Find where the given text appears and provide that cell's center as [x, y] coordinate. 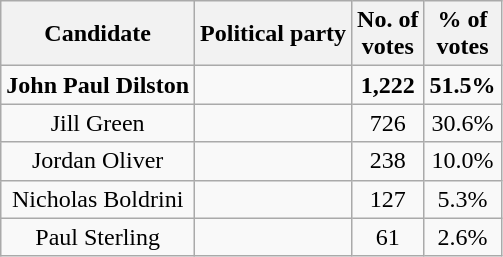
51.5% [462, 85]
238 [388, 161]
Jill Green [98, 123]
726 [388, 123]
5.3% [462, 199]
Political party [274, 34]
10.0% [462, 161]
2.6% [462, 237]
127 [388, 199]
Paul Sterling [98, 237]
Nicholas Boldrini [98, 199]
% ofvotes [462, 34]
1,222 [388, 85]
61 [388, 237]
John Paul Dilston [98, 85]
30.6% [462, 123]
No. ofvotes [388, 34]
Candidate [98, 34]
Jordan Oliver [98, 161]
